Pinpoint the cell where the given text exists, returning its [X, Y] midpoint coordinate. 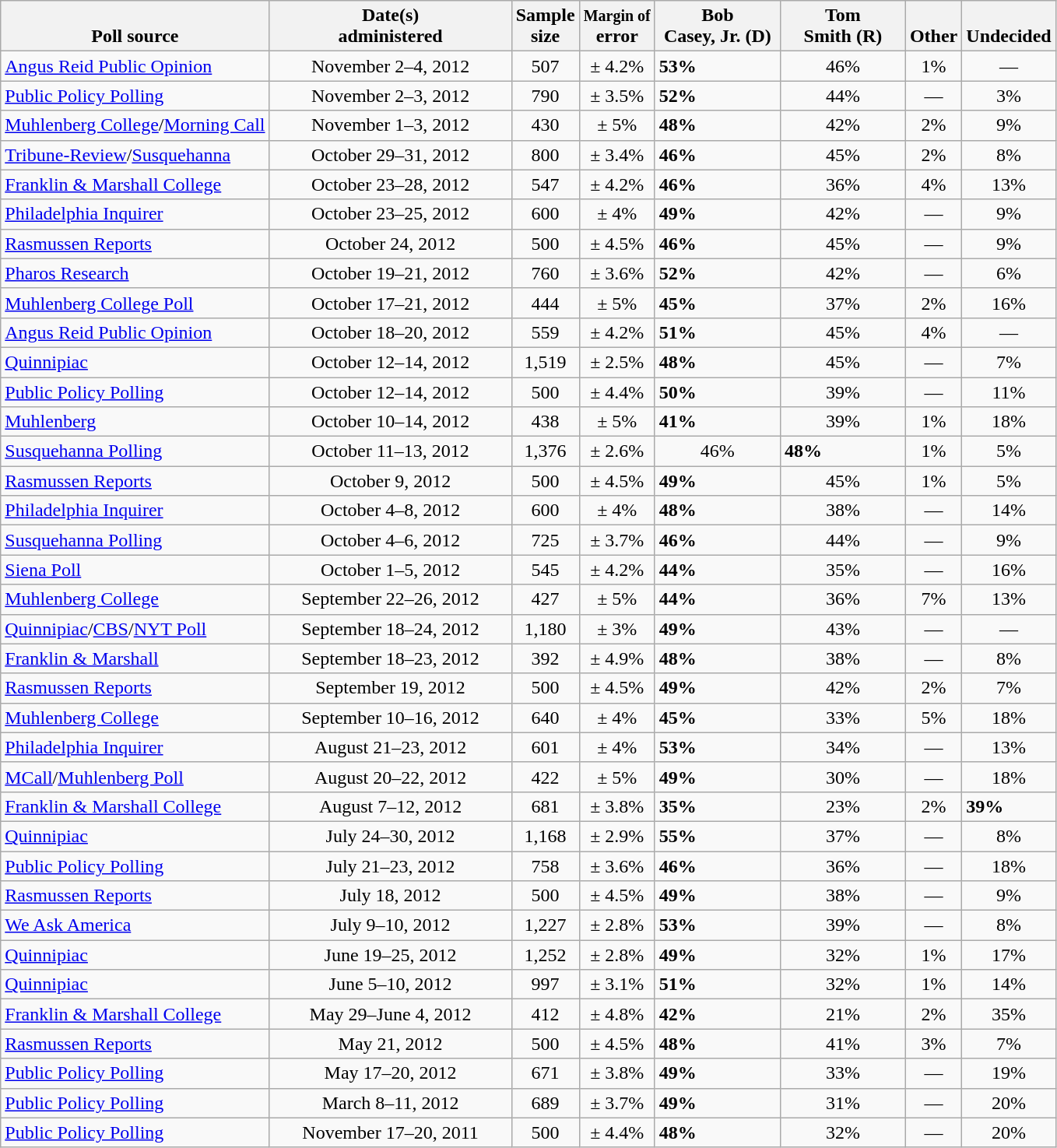
422 [545, 777]
± 4.9% [616, 658]
October 23–28, 2012 [391, 184]
± 2.6% [616, 451]
October 9, 2012 [391, 481]
689 [545, 1103]
June 19–25, 2012 [391, 955]
October 18–20, 2012 [391, 332]
We Ask America [135, 925]
Pharos Research [135, 273]
October 11–13, 2012 [391, 451]
427 [545, 599]
July 9–10, 2012 [391, 925]
Poll source [135, 26]
August 7–12, 2012 [391, 806]
July 18, 2012 [391, 896]
± 3.4% [616, 155]
May 17–20, 2012 [391, 1073]
Other [933, 26]
August 20–22, 2012 [391, 777]
800 [545, 155]
Muhlenberg College/Morning Call [135, 125]
31% [842, 1103]
19% [1009, 1073]
601 [545, 747]
± 4.8% [616, 1014]
34% [842, 747]
681 [545, 806]
392 [545, 658]
May 29–June 4, 2012 [391, 1014]
March 8–11, 2012 [391, 1103]
August 21–23, 2012 [391, 747]
± 3.1% [616, 985]
± 2.5% [616, 362]
October 19–21, 2012 [391, 273]
May 21, 2012 [391, 1044]
October 4–6, 2012 [391, 540]
997 [545, 985]
November 1–3, 2012 [391, 125]
444 [545, 303]
1,227 [545, 925]
Siena Poll [135, 570]
October 17–21, 2012 [391, 303]
55% [718, 836]
1,180 [545, 629]
760 [545, 273]
430 [545, 125]
± 3% [616, 629]
1,519 [545, 362]
790 [545, 96]
Franklin & Marshall [135, 658]
30% [842, 777]
October 24, 2012 [391, 244]
October 10–14, 2012 [391, 422]
± 3.5% [616, 96]
TomSmith (R) [842, 26]
11% [1009, 391]
July 24–30, 2012 [391, 836]
1,376 [545, 451]
17% [1009, 955]
September 19, 2012 [391, 688]
September 22–26, 2012 [391, 599]
October 29–31, 2012 [391, 155]
725 [545, 540]
November 2–3, 2012 [391, 96]
Date(s)administered [391, 26]
July 21–23, 2012 [391, 866]
October 23–25, 2012 [391, 214]
September 18–24, 2012 [391, 629]
559 [545, 332]
671 [545, 1073]
6% [1009, 273]
June 5–10, 2012 [391, 985]
1,252 [545, 955]
September 18–23, 2012 [391, 658]
Tribune-Review/Susquehanna [135, 155]
507 [545, 66]
Samplesize [545, 26]
412 [545, 1014]
November 2–4, 2012 [391, 66]
October 1–5, 2012 [391, 570]
1,168 [545, 836]
23% [842, 806]
21% [842, 1014]
Margin oferror [616, 26]
Quinnipiac/CBS/NYT Poll [135, 629]
November 17–20, 2011 [391, 1132]
September 10–16, 2012 [391, 718]
640 [545, 718]
BobCasey, Jr. (D) [718, 26]
43% [842, 629]
Undecided [1009, 26]
547 [545, 184]
± 2.9% [616, 836]
758 [545, 866]
Muhlenberg College Poll [135, 303]
Muhlenberg [135, 422]
545 [545, 570]
MCall/Muhlenberg Poll [135, 777]
438 [545, 422]
50% [718, 391]
October 4–8, 2012 [391, 511]
